Detect which cell encompasses the target text, then output its [X, Y] center coordinate. 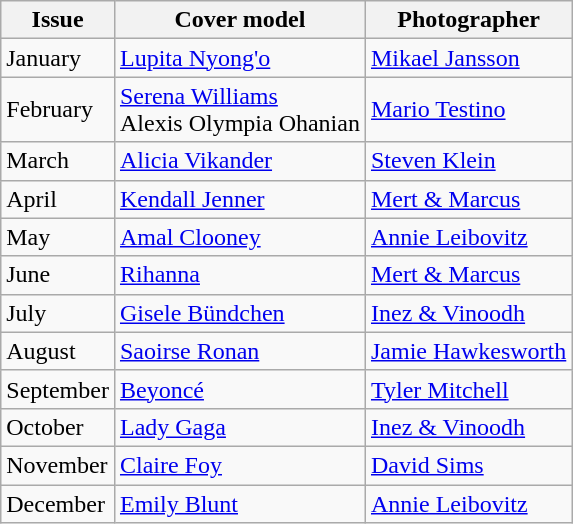
Steven Klein [468, 161]
March [58, 161]
Mikael Jansson [468, 58]
November [58, 465]
October [58, 427]
April [58, 199]
Kendall Jenner [240, 199]
Lady Gaga [240, 427]
August [58, 351]
Claire Foy [240, 465]
Amal Clooney [240, 237]
David Sims [468, 465]
Tyler Mitchell [468, 389]
Emily Blunt [240, 503]
September [58, 389]
Alicia Vikander [240, 161]
Serena WilliamsAlexis Olympia Ohanian [240, 110]
Beyoncé [240, 389]
Lupita Nyong'o [240, 58]
December [58, 503]
Rihanna [240, 275]
July [58, 313]
Issue [58, 20]
June [58, 275]
January [58, 58]
Photographer [468, 20]
Saoirse Ronan [240, 351]
Jamie Hawkesworth [468, 351]
May [58, 237]
Cover model [240, 20]
February [58, 110]
Mario Testino [468, 110]
Gisele Bündchen [240, 313]
